Identify which cell holds the provided text, then report its [X, Y] central coordinate. 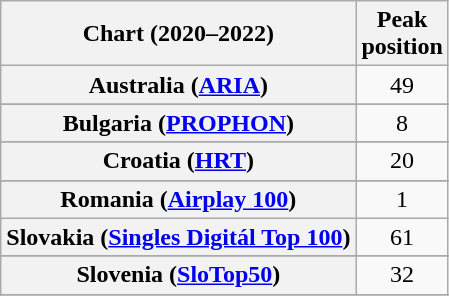
Romania (Airplay 100) [178, 199]
Croatia (HRT) [178, 161]
61 [402, 237]
Chart (2020–2022) [178, 34]
Slovakia (Singles Digitál Top 100) [178, 237]
8 [402, 123]
Slovenia (SloTop50) [178, 275]
Bulgaria (PROPHON) [178, 123]
Australia (ARIA) [178, 85]
20 [402, 161]
49 [402, 85]
32 [402, 275]
Peakposition [402, 34]
1 [402, 199]
